From the cell containing the given text, extract its center point as [X, Y] coordinate. 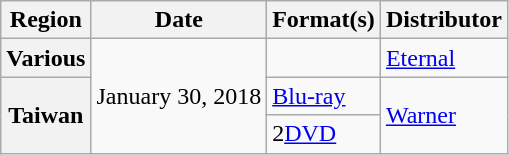
Format(s) [324, 20]
January 30, 2018 [179, 96]
2DVD [324, 134]
Eternal [444, 58]
Various [46, 58]
Region [46, 20]
Warner [444, 115]
Blu-ray [324, 96]
Distributor [444, 20]
Date [179, 20]
Taiwan [46, 115]
